Capture the cell that displays the provided text and extract its [x, y] central coordinate. 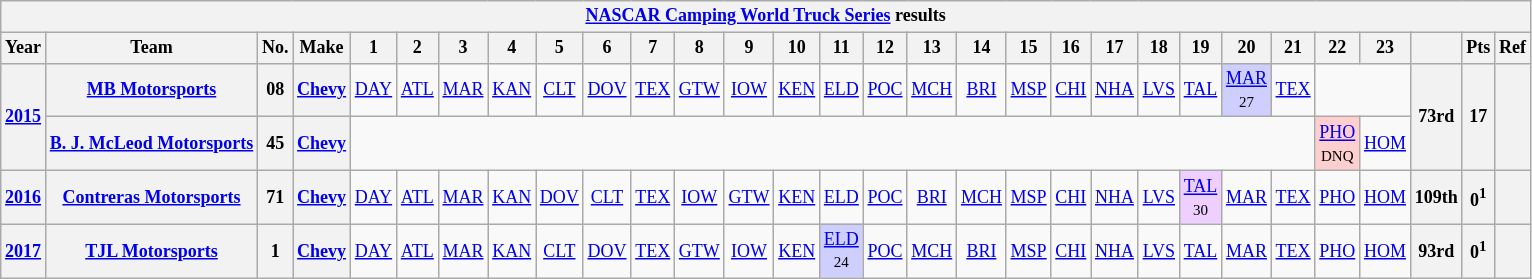
18 [1158, 48]
NASCAR Camping World Truck Series results [766, 16]
12 [885, 48]
23 [1386, 48]
20 [1247, 48]
4 [512, 48]
15 [1028, 48]
73rd [1436, 116]
71 [276, 197]
Ref [1513, 48]
5 [560, 48]
TJL Motorsports [151, 251]
3 [463, 48]
2016 [24, 197]
109th [1436, 197]
TAL30 [1200, 197]
Year [24, 48]
2015 [24, 116]
08 [276, 90]
21 [1293, 48]
19 [1200, 48]
6 [607, 48]
2017 [24, 251]
2 [417, 48]
13 [932, 48]
10 [797, 48]
No. [276, 48]
93rd [1436, 251]
MAR27 [1247, 90]
ELD24 [842, 251]
45 [276, 144]
9 [749, 48]
MB Motorsports [151, 90]
8 [700, 48]
7 [653, 48]
14 [982, 48]
11 [842, 48]
Contreras Motorsports [151, 197]
Make [322, 48]
16 [1071, 48]
Team [151, 48]
B. J. McLeod Motorsports [151, 144]
Pts [1478, 48]
PHODNQ [1338, 144]
22 [1338, 48]
